Return the (X, Y) coordinate for the center point of the cell that contains the specified text.  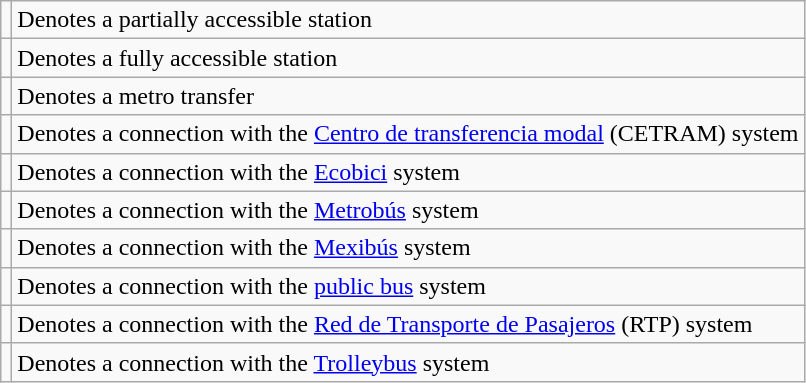
Denotes a metro transfer (408, 96)
Denotes a connection with the Mexibús system (408, 248)
Denotes a connection with the Centro de transferencia modal (CETRAM) system (408, 134)
Denotes a connection with the public bus system (408, 286)
Denotes a connection with the Trolleybus system (408, 362)
Denotes a connection with the Metrobús system (408, 210)
Denotes a connection with the Ecobici system (408, 172)
Denotes a connection with the Red de Transporte de Pasajeros (RTP) system (408, 324)
Denotes a partially accessible station (408, 20)
Denotes a fully accessible station (408, 58)
